For the text-containing cell, return its midpoint in (x, y) coordinate format. 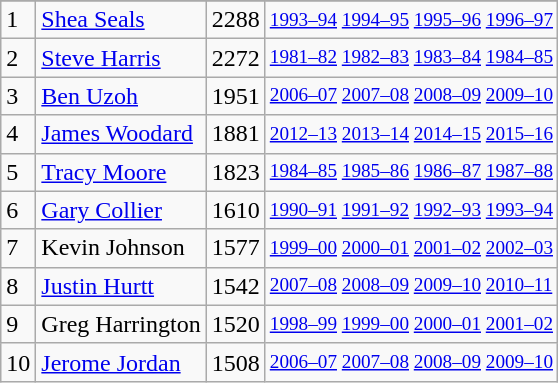
2272 (236, 58)
10 (18, 362)
Ben Uzoh (121, 96)
1990–91 1991–92 1992–93 1993–94 (411, 210)
1577 (236, 248)
Jerome Jordan (121, 362)
2288 (236, 20)
7 (18, 248)
Steve Harris (121, 58)
5 (18, 172)
1951 (236, 96)
1 (18, 20)
1993–94 1994–95 1995–96 1996–97 (411, 20)
1984–85 1985–86 1986–87 1987–88 (411, 172)
James Woodard (121, 134)
1542 (236, 286)
8 (18, 286)
2012–13 2013–14 2014–15 2015–16 (411, 134)
Gary Collier (121, 210)
1508 (236, 362)
1823 (236, 172)
6 (18, 210)
Tracy Moore (121, 172)
1610 (236, 210)
9 (18, 324)
3 (18, 96)
1881 (236, 134)
1981–82 1982–83 1983–84 1984–85 (411, 58)
2007–08 2008–09 2009–10 2010–11 (411, 286)
2 (18, 58)
4 (18, 134)
Greg Harrington (121, 324)
Justin Hurtt (121, 286)
1999–00 2000–01 2001–02 2002–03 (411, 248)
Shea Seals (121, 20)
1520 (236, 324)
1998–99 1999–00 2000–01 2001–02 (411, 324)
Kevin Johnson (121, 248)
